Identify which cell holds the provided text, then report its [X, Y] central coordinate. 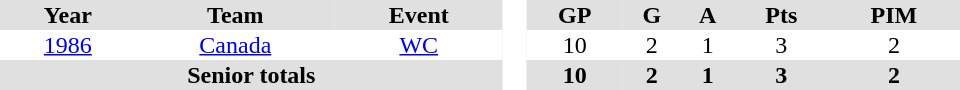
1986 [68, 45]
GP [574, 15]
Team [236, 15]
Canada [236, 45]
Pts [782, 15]
Event [419, 15]
PIM [894, 15]
WC [419, 45]
A [708, 15]
G [652, 15]
Senior totals [252, 75]
Year [68, 15]
